Search for the cell housing the specified text and yield its (X, Y) center coordinate. 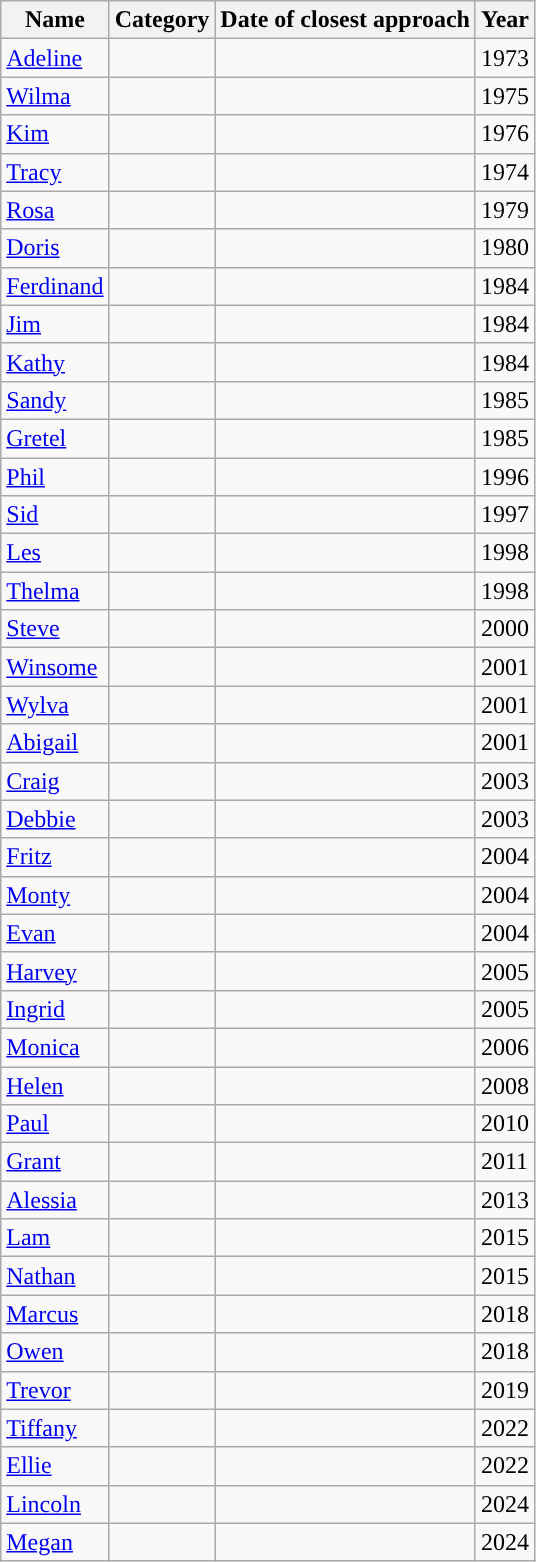
Lam (55, 1238)
Megan (55, 1542)
1979 (504, 210)
Wylva (55, 705)
Kim (55, 134)
Doris (55, 248)
Gretel (55, 438)
2013 (504, 1200)
Evan (55, 933)
Rosa (55, 210)
Monica (55, 1047)
Tracy (55, 172)
2006 (504, 1047)
1996 (504, 477)
Ellie (55, 1466)
1975 (504, 96)
Harvey (55, 971)
Thelma (55, 591)
Marcus (55, 1314)
Sid (55, 515)
Year (504, 20)
2011 (504, 1162)
Abigail (55, 743)
Grant (55, 1162)
1997 (504, 515)
1980 (504, 248)
Craig (55, 781)
2019 (504, 1390)
Ferdinand (55, 286)
Lincoln (55, 1504)
Tiffany (55, 1428)
1973 (504, 58)
Trevor (55, 1390)
Monty (55, 895)
Steve (55, 629)
Winsome (55, 667)
Category (162, 20)
2010 (504, 1124)
Fritz (55, 857)
Phil (55, 477)
Nathan (55, 1276)
Ingrid (55, 1009)
2000 (504, 629)
Wilma (55, 96)
Name (55, 20)
2008 (504, 1085)
Owen (55, 1352)
Date of closest approach (346, 20)
Paul (55, 1124)
Sandy (55, 400)
Kathy (55, 362)
Jim (55, 324)
Adeline (55, 58)
Debbie (55, 819)
Alessia (55, 1200)
Les (55, 553)
1974 (504, 172)
1976 (504, 134)
Helen (55, 1085)
